Capture the cell that displays the provided text and extract its [X, Y] central coordinate. 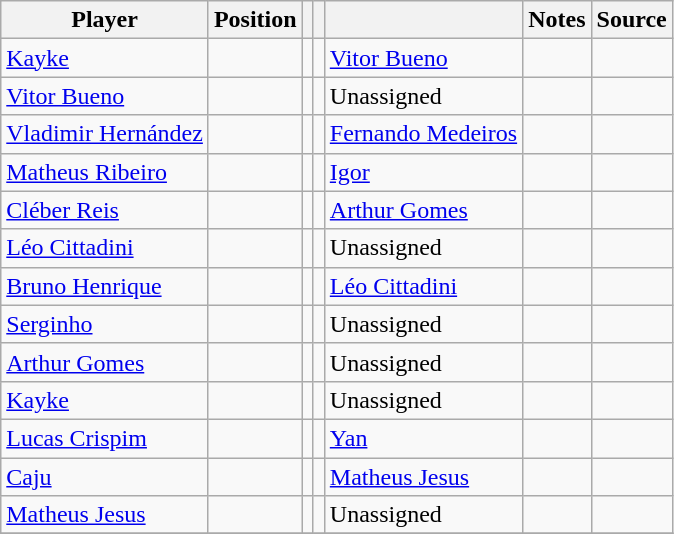
Matheus Ribeiro [105, 172]
Fernando Medeiros [423, 134]
Vladimir Hernández [105, 134]
Bruno Henrique [105, 286]
Cléber Reis [105, 210]
Serginho [105, 324]
Source [632, 20]
Position [255, 20]
Igor [423, 172]
Player [105, 20]
Caju [105, 477]
Lucas Crispim [105, 438]
Notes [557, 20]
Yan [423, 438]
